Return the (x, y) coordinate for the center point of the cell that contains the specified text.  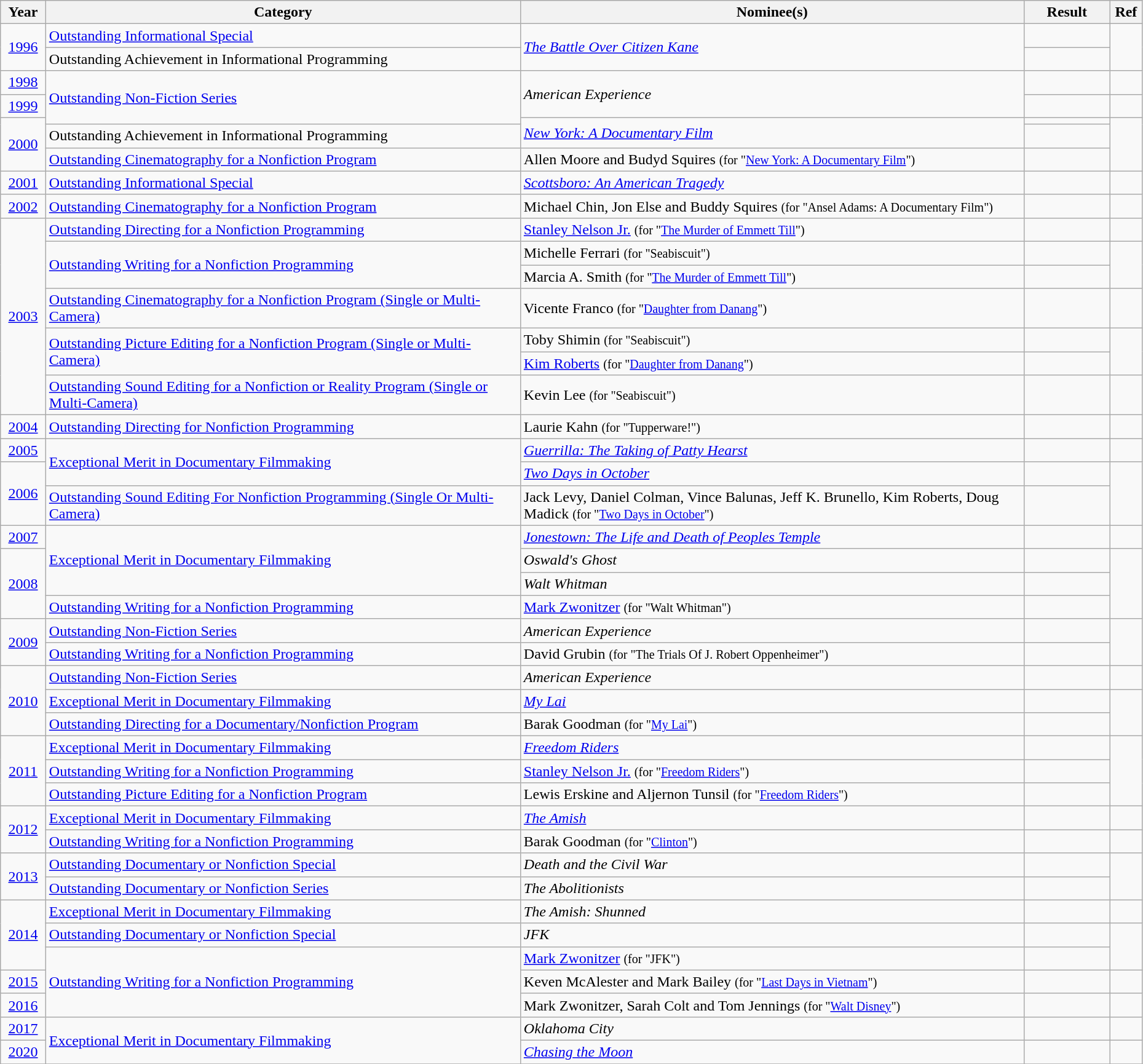
Scottsboro: An American Tragedy (772, 183)
Lewis Erskine and Aljernon Tunsil (for "Freedom Riders") (772, 795)
The Amish: Shunned (772, 911)
Outstanding Directing for Nonfiction Programming (283, 427)
Keven McAlester and Mark Bailey (for "Last Days in Vietnam") (772, 982)
Laurie Kahn (for "Tupperware!") (772, 427)
2011 (23, 771)
2003 (23, 316)
Vicente Franco (for "Daughter from Danang") (772, 309)
Michael Chin, Jon Else and Buddy Squires (for "Ansel Adams: A Documentary Film") (772, 206)
2002 (23, 206)
Year (23, 12)
2008 (23, 584)
Nominee(s) (772, 12)
2009 (23, 642)
Michelle Ferrari (for "Seabiscuit") (772, 253)
Barak Goodman (for "My Lai") (772, 725)
Outstanding Directing for a Nonfiction Programming (283, 229)
Marcia A. Smith (for "The Murder of Emmett Till") (772, 276)
The Battle Over Citizen Kane (772, 47)
2012 (23, 830)
Result (1067, 12)
Mark Zwonitzer (for "JFK") (772, 958)
New York: A Documentary Film (772, 133)
Outstanding Sound Editing for a Nonfiction or Reality Program (Single or Multi-Camera) (283, 395)
2005 (23, 450)
Outstanding Cinematography for a Nonfiction Program (Single or Multi-Camera) (283, 309)
Oswald's Ghost (772, 560)
Category (283, 12)
Oklahoma City (772, 1028)
Jonestown: The Life and Death of Peoples Temple (772, 537)
Mark Zwonitzer (for "Walt Whitman") (772, 607)
Two Days in October (772, 474)
David Grubin (for "The Trials Of J. Robert Oppenheimer") (772, 654)
JFK (772, 935)
Outstanding Documentary or Nonfiction Series (283, 888)
2001 (23, 183)
2004 (23, 427)
Outstanding Picture Editing for a Nonfiction Program (283, 795)
2020 (23, 1052)
Kevin Lee (for "Seabiscuit") (772, 395)
2007 (23, 537)
Walt Whitman (772, 584)
Jack Levy, Daniel Colman, Vince Balunas, Jeff K. Brunello, Kim Roberts, Doug Madick (for "Two Days in October") (772, 506)
Outstanding Sound Editing For Nonfiction Programming (Single Or Multi-Camera) (283, 506)
Stanley Nelson Jr. (for "The Murder of Emmett Till") (772, 229)
1999 (23, 106)
2015 (23, 982)
1998 (23, 82)
Toby Shimin (for "Seabiscuit") (772, 340)
2017 (23, 1028)
Outstanding Directing for a Documentary/Nonfiction Program (283, 725)
Outstanding Picture Editing for a Nonfiction Program (Single or Multi-Camera) (283, 352)
Ref (1126, 12)
1996 (23, 47)
Barak Goodman (for "Clinton") (772, 841)
2006 (23, 493)
My Lai (772, 701)
Chasing the Moon (772, 1052)
2016 (23, 1005)
Stanley Nelson Jr. (for "Freedom Riders") (772, 771)
2013 (23, 876)
2010 (23, 701)
Freedom Riders (772, 748)
The Amish (772, 818)
The Abolitionists (772, 888)
Guerrilla: The Taking of Patty Hearst (772, 450)
Death and the Civil War (772, 865)
Mark Zwonitzer, Sarah Colt and Tom Jennings (for "Walt Disney") (772, 1005)
Allen Moore and Budyd Squires (for "New York: A Documentary Film") (772, 159)
Kim Roberts (for "Daughter from Danang") (772, 363)
2014 (23, 935)
2000 (23, 144)
